Return (x, y) of the center of cell containing provided text 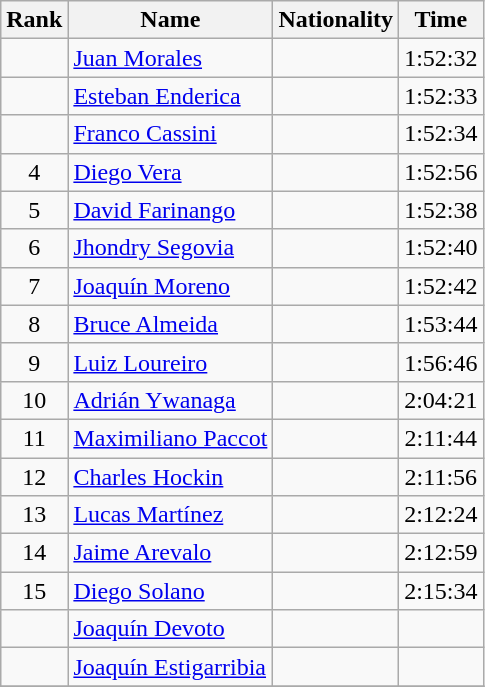
Maximiliano Paccot (170, 438)
14 (34, 553)
Time (441, 20)
5 (34, 210)
4 (34, 172)
1:52:33 (441, 96)
Joaquín Devoto (170, 629)
12 (34, 477)
1:52:34 (441, 134)
Name (170, 20)
Diego Vera (170, 172)
10 (34, 400)
2:12:24 (441, 515)
Joaquín Moreno (170, 286)
1:52:42 (441, 286)
15 (34, 591)
Lucas Martínez (170, 515)
7 (34, 286)
2:11:56 (441, 477)
Jhondry Segovia (170, 248)
11 (34, 438)
Luiz Loureiro (170, 362)
David Farinango (170, 210)
Bruce Almeida (170, 324)
2:15:34 (441, 591)
Jaime Arevalo (170, 553)
1:52:32 (441, 58)
Diego Solano (170, 591)
1:52:40 (441, 248)
Charles Hockin (170, 477)
Rank (34, 20)
Adrián Ywanaga (170, 400)
Franco Cassini (170, 134)
2:12:59 (441, 553)
9 (34, 362)
1:52:56 (441, 172)
8 (34, 324)
2:04:21 (441, 400)
2:11:44 (441, 438)
1:56:46 (441, 362)
Joaquín Estigarribia (170, 667)
6 (34, 248)
Esteban Enderica (170, 96)
1:52:38 (441, 210)
Juan Morales (170, 58)
1:53:44 (441, 324)
13 (34, 515)
Nationality (336, 20)
